Detect which cell encompasses the target text, then output its [x, y] center coordinate. 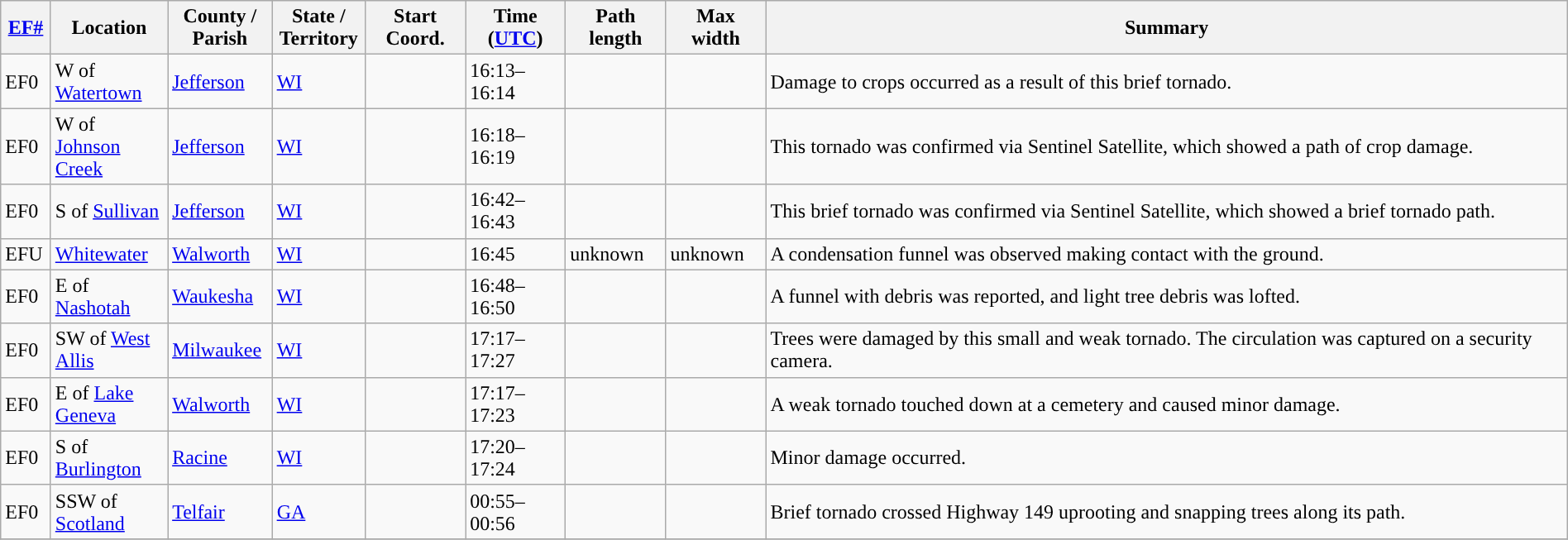
State / Territory [318, 28]
E of Nashotah [109, 296]
SSW of Scotland [109, 511]
Start Coord. [415, 28]
16:42–16:43 [516, 212]
Telfair [220, 511]
W of Watertown [109, 81]
W of Johnson Creek [109, 146]
SW of West Allis [109, 351]
Waukesha [220, 296]
16:13–16:14 [516, 81]
Location [109, 28]
16:18–16:19 [516, 146]
00:55–00:56 [516, 511]
17:17–17:23 [516, 404]
Summary [1166, 28]
E of Lake Geneva [109, 404]
A weak tornado touched down at a cemetery and caused minor damage. [1166, 404]
17:20–17:24 [516, 458]
Milwaukee [220, 351]
S of Sullivan [109, 212]
Trees were damaged by this small and weak tornado. The circulation was captured on a security camera. [1166, 351]
Time (UTC) [516, 28]
Racine [220, 458]
Minor damage occurred. [1166, 458]
EFU [26, 254]
Path length [615, 28]
Brief tornado crossed Highway 149 uprooting and snapping trees along its path. [1166, 511]
S of Burlington [109, 458]
GA [318, 511]
This tornado was confirmed via Sentinel Satellite, which showed a path of crop damage. [1166, 146]
County / Parish [220, 28]
16:45 [516, 254]
16:48–16:50 [516, 296]
17:17–17:27 [516, 351]
This brief tornado was confirmed via Sentinel Satellite, which showed a brief tornado path. [1166, 212]
EF# [26, 28]
Damage to crops occurred as a result of this brief tornado. [1166, 81]
Whitewater [109, 254]
A condensation funnel was observed making contact with the ground. [1166, 254]
Max width [716, 28]
A funnel with debris was reported, and light tree debris was lofted. [1166, 296]
